From the cell containing the given text, extract its center point as (x, y) coordinate. 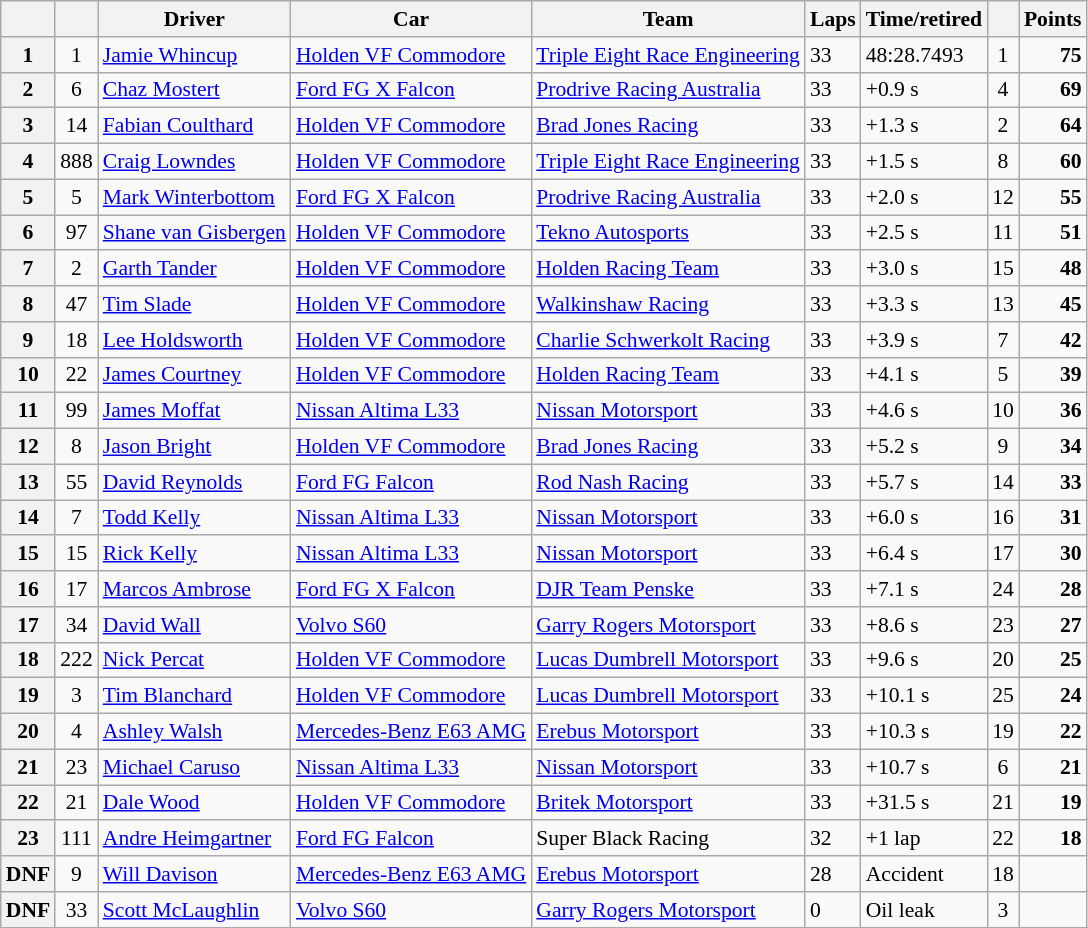
Chaz Mostert (194, 90)
Tim Slade (194, 304)
Fabian Coulthard (194, 126)
Points (1053, 19)
James Moffat (194, 411)
+10.3 s (924, 732)
Nick Percat (194, 660)
+5.7 s (924, 482)
+4.1 s (924, 375)
Oil leak (924, 910)
Marcos Ambrose (194, 589)
DJR Team Penske (668, 589)
51 (1053, 233)
Super Black Racing (668, 839)
47 (76, 304)
Laps (833, 19)
+0.9 s (924, 90)
Jason Bright (194, 447)
Rod Nash Racing (668, 482)
Mark Winterbottom (194, 197)
48 (1053, 269)
888 (76, 162)
64 (1053, 126)
+9.6 s (924, 660)
99 (76, 411)
+1 lap (924, 839)
42 (1053, 340)
Britek Motorsport (668, 803)
111 (76, 839)
39 (1053, 375)
Will Davison (194, 874)
+7.1 s (924, 589)
Ashley Walsh (194, 732)
Team (668, 19)
Michael Caruso (194, 767)
+6.0 s (924, 518)
27 (1053, 625)
+8.6 s (924, 625)
Garth Tander (194, 269)
+10.7 s (924, 767)
+1.5 s (924, 162)
Scott McLaughlin (194, 910)
Craig Lowndes (194, 162)
Driver (194, 19)
Charlie Schwerkolt Racing (668, 340)
+4.6 s (924, 411)
Accident (924, 874)
Todd Kelly (194, 518)
69 (1053, 90)
+3.9 s (924, 340)
David Reynolds (194, 482)
45 (1053, 304)
+3.3 s (924, 304)
Shane van Gisbergen (194, 233)
Car (411, 19)
+10.1 s (924, 696)
Walkinshaw Racing (668, 304)
60 (1053, 162)
222 (76, 660)
Dale Wood (194, 803)
Tim Blanchard (194, 696)
+5.2 s (924, 447)
Lee Holdsworth (194, 340)
Jamie Whincup (194, 55)
Time/retired (924, 19)
48:28.7493 (924, 55)
+2.0 s (924, 197)
36 (1053, 411)
32 (833, 839)
+2.5 s (924, 233)
97 (76, 233)
+3.0 s (924, 269)
Tekno Autosports (668, 233)
James Courtney (194, 375)
0 (833, 910)
31 (1053, 518)
+1.3 s (924, 126)
Andre Heimgartner (194, 839)
30 (1053, 554)
David Wall (194, 625)
+6.4 s (924, 554)
Rick Kelly (194, 554)
75 (1053, 55)
+31.5 s (924, 803)
